Search for the cell housing the specified text and yield its (x, y) center coordinate. 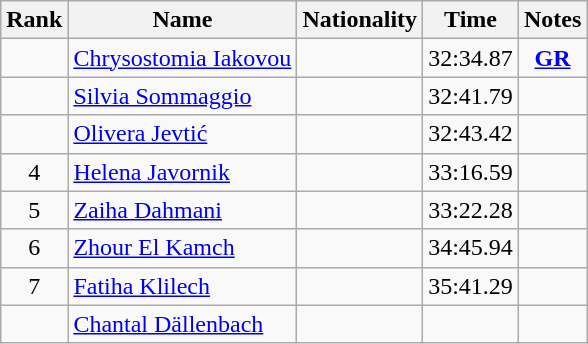
GR (552, 58)
Chrysostomia Iakovou (182, 58)
32:34.87 (471, 58)
6 (34, 248)
Name (182, 20)
Fatiha Klilech (182, 286)
Rank (34, 20)
Zhour El Kamch (182, 248)
Nationality (360, 20)
5 (34, 210)
32:43.42 (471, 134)
7 (34, 286)
35:41.29 (471, 286)
Helena Javornik (182, 172)
Olivera Jevtić (182, 134)
Silvia Sommaggio (182, 96)
4 (34, 172)
Notes (552, 20)
34:45.94 (471, 248)
Zaiha Dahmani (182, 210)
Time (471, 20)
33:16.59 (471, 172)
33:22.28 (471, 210)
32:41.79 (471, 96)
Chantal Dällenbach (182, 324)
